Pinpoint the cell where the given text exists, returning its [x, y] midpoint coordinate. 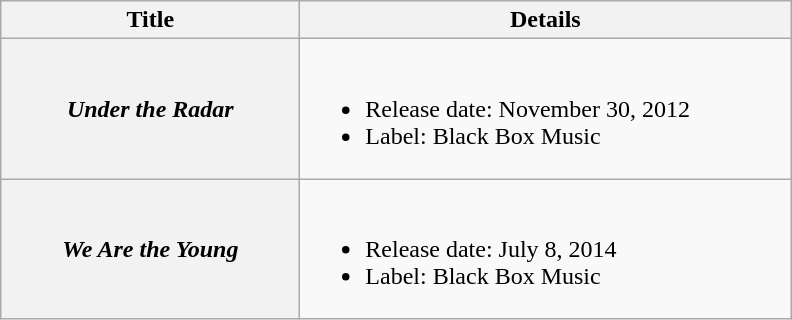
Details [546, 20]
Release date: July 8, 2014Label: Black Box Music [546, 249]
We Are the Young [150, 249]
Under the Radar [150, 109]
Title [150, 20]
Release date: November 30, 2012Label: Black Box Music [546, 109]
